Scan for the cell matching the given text and deliver its [x, y] coordinate at center. 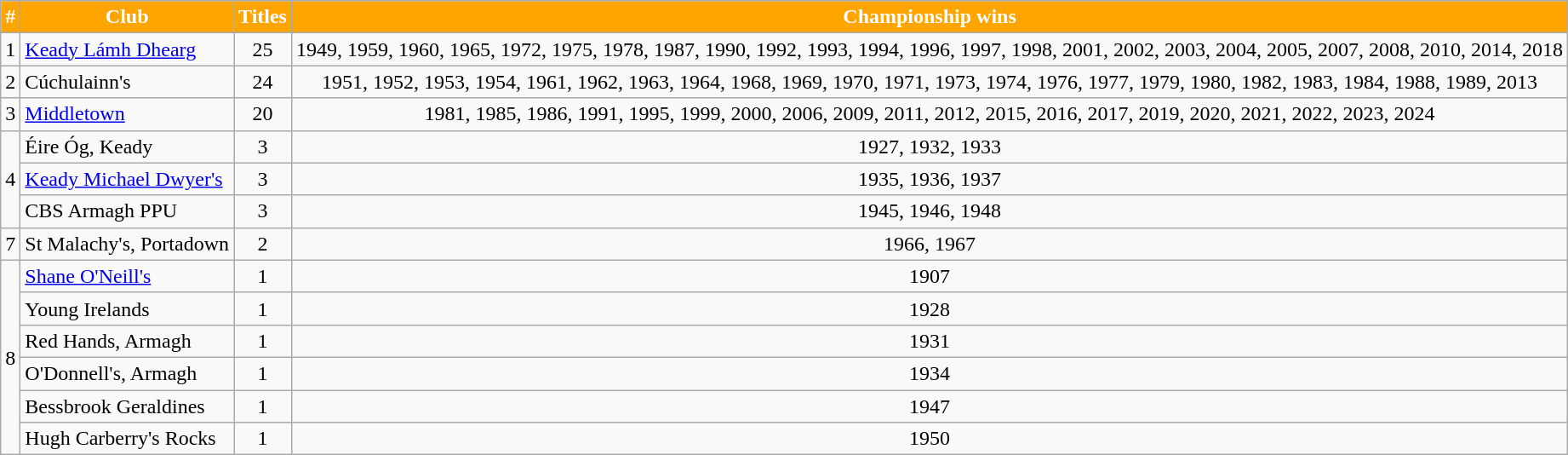
O'Donnell's, Armagh [128, 373]
Keady Michael Dwyer's [128, 179]
1950 [930, 439]
7 [10, 244]
Titles [263, 17]
1951, 1952, 1953, 1954, 1961, 1962, 1963, 1964, 1968, 1969, 1970, 1971, 1973, 1974, 1976, 1977, 1979, 1980, 1982, 1983, 1984, 1988, 1989, 2013 [930, 82]
20 [263, 114]
1945, 1946, 1948 [930, 211]
1931 [930, 341]
8 [10, 357]
Club [128, 17]
Red Hands, Armagh [128, 341]
1927, 1932, 1933 [930, 147]
Middletown [128, 114]
1907 [930, 276]
Cúchulainn's [128, 82]
Bessbrook Geraldines [128, 406]
Keady Lámh Dhearg [128, 49]
1928 [930, 308]
1935, 1936, 1937 [930, 179]
Young Irelands [128, 308]
24 [263, 82]
1966, 1967 [930, 244]
Shane O'Neill's [128, 276]
St Malachy's, Portadown [128, 244]
CBS Armagh PPU [128, 211]
1934 [930, 373]
1949, 1959, 1960, 1965, 1972, 1975, 1978, 1987, 1990, 1992, 1993, 1994, 1996, 1997, 1998, 2001, 2002, 2003, 2004, 2005, 2007, 2008, 2010, 2014, 2018 [930, 49]
4 [10, 179]
Hugh Carberry's Rocks [128, 439]
25 [263, 49]
Éire Óg, Keady [128, 147]
# [10, 17]
Championship wins [930, 17]
1947 [930, 406]
1981, 1985, 1986, 1991, 1995, 1999, 2000, 2006, 2009, 2011, 2012, 2015, 2016, 2017, 2019, 2020, 2021, 2022, 2023, 2024 [930, 114]
